From the cell containing the given text, extract its center point as (X, Y) coordinate. 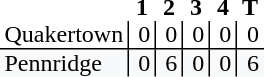
Quakertown (64, 35)
Pennridge (64, 63)
